Pinpoint the cell where the given text exists, returning its (X, Y) midpoint coordinate. 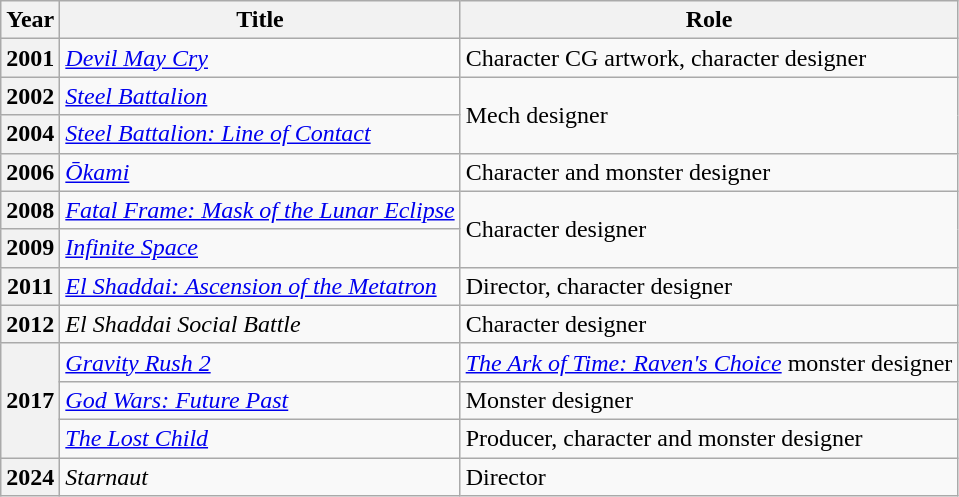
Director, character designer (709, 286)
God Wars: Future Past (260, 400)
2009 (30, 248)
Starnaut (260, 477)
Infinite Space (260, 248)
Gravity Rush 2 (260, 362)
2011 (30, 286)
2008 (30, 210)
2024 (30, 477)
El Shaddai Social Battle (260, 324)
2006 (30, 172)
2017 (30, 400)
Role (709, 20)
Monster designer (709, 400)
The Lost Child (260, 438)
Ōkami (260, 172)
Steel Battalion (260, 96)
2001 (30, 58)
Mech designer (709, 115)
Title (260, 20)
El Shaddai: Ascension of the Metatron (260, 286)
Year (30, 20)
Character and monster designer (709, 172)
The Ark of Time: Raven's Choice monster designer (709, 362)
Fatal Frame: Mask of the Lunar Eclipse (260, 210)
2012 (30, 324)
2004 (30, 134)
Steel Battalion: Line of Contact (260, 134)
Devil May Cry (260, 58)
Producer, character and monster designer (709, 438)
Director (709, 477)
Character CG artwork, character designer (709, 58)
2002 (30, 96)
